Output the (x, y) coordinate of the center of the cell containing the given text.  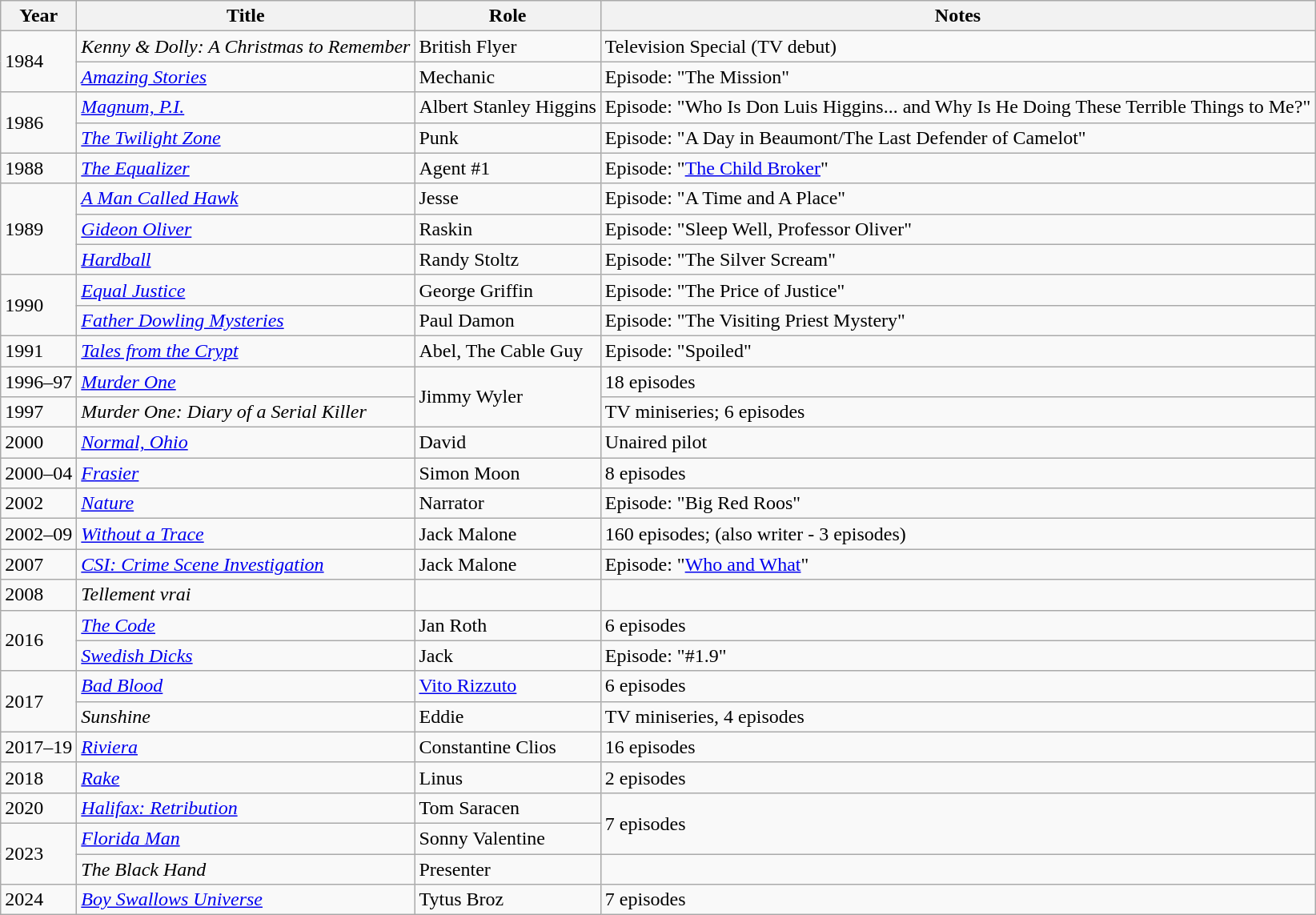
Episode: "The Visiting Priest Mystery" (957, 320)
Murder One: Diary of a Serial Killer (246, 412)
Nature (246, 504)
Punk (508, 138)
CSI: Crime Scene Investigation (246, 564)
Constantine Clios (508, 747)
Tellement vrai (246, 595)
Notes (957, 16)
8 episodes (957, 473)
Tytus Broz (508, 900)
Equal Justice (246, 290)
Episode: "The Mission" (957, 77)
1990 (38, 305)
Eddie (508, 716)
Episode: "Big Red Roos" (957, 504)
2000 (38, 443)
Role (508, 16)
Vito Rizzuto (508, 686)
2023 (38, 853)
2008 (38, 595)
Presenter (508, 869)
Frasier (246, 473)
1996–97 (38, 382)
Randy Stoltz (508, 259)
160 episodes; (also writer - 3 episodes) (957, 534)
Jesse (508, 199)
2016 (38, 640)
18 episodes (957, 382)
Episode: "Sleep Well, Professor Oliver" (957, 229)
Tales from the Crypt (246, 351)
Episode: "The Silver Scream" (957, 259)
Father Dowling Mysteries (246, 320)
TV miniseries, 4 episodes (957, 716)
Amazing Stories (246, 77)
1991 (38, 351)
2020 (38, 808)
Rake (246, 777)
Narrator (508, 504)
Episode: "A Day in Beaumont/The Last Defender of Camelot" (957, 138)
The Code (246, 625)
Episode: "Who Is Don Luis Higgins... and Why Is He Doing These Terrible Things to Me?" (957, 107)
1997 (38, 412)
The Twilight Zone (246, 138)
Riviera (246, 747)
A Man Called Hawk (246, 199)
Swedish Dicks (246, 656)
Linus (508, 777)
2002 (38, 504)
1984 (38, 62)
Kenny & Dolly: A Christmas to Remember (246, 46)
Boy Swallows Universe (246, 900)
Year (38, 16)
1989 (38, 229)
Jack (508, 656)
Episode: "A Time and A Place" (957, 199)
Episode: "The Price of Justice" (957, 290)
Episode: "Who and What" (957, 564)
Gideon Oliver (246, 229)
George Griffin (508, 290)
2017 (38, 701)
Mechanic (508, 77)
Simon Moon (508, 473)
Normal, Ohio (246, 443)
David (508, 443)
Tom Saracen (508, 808)
The Black Hand (246, 869)
1988 (38, 168)
TV miniseries; 6 episodes (957, 412)
Paul Damon (508, 320)
2 episodes (957, 777)
Bad Blood (246, 686)
Jimmy Wyler (508, 397)
Episode: "The Child Broker" (957, 168)
British Flyer (508, 46)
Episode: "Spoiled" (957, 351)
Halifax: Retribution (246, 808)
Albert Stanley Higgins (508, 107)
1986 (38, 122)
2017–19 (38, 747)
Raskin (508, 229)
Title (246, 16)
2007 (38, 564)
Sonny Valentine (508, 838)
2018 (38, 777)
Unaired pilot (957, 443)
Abel, The Cable Guy (508, 351)
Jan Roth (508, 625)
Murder One (246, 382)
Sunshine (246, 716)
Florida Man (246, 838)
Hardball (246, 259)
16 episodes (957, 747)
Agent #1 (508, 168)
Television Special (TV debut) (957, 46)
2000–04 (38, 473)
2024 (38, 900)
2002–09 (38, 534)
Magnum, P.I. (246, 107)
The Equalizer (246, 168)
Without a Trace (246, 534)
Episode: "#1.9" (957, 656)
